From the cell containing the given text, extract its center point as (x, y) coordinate. 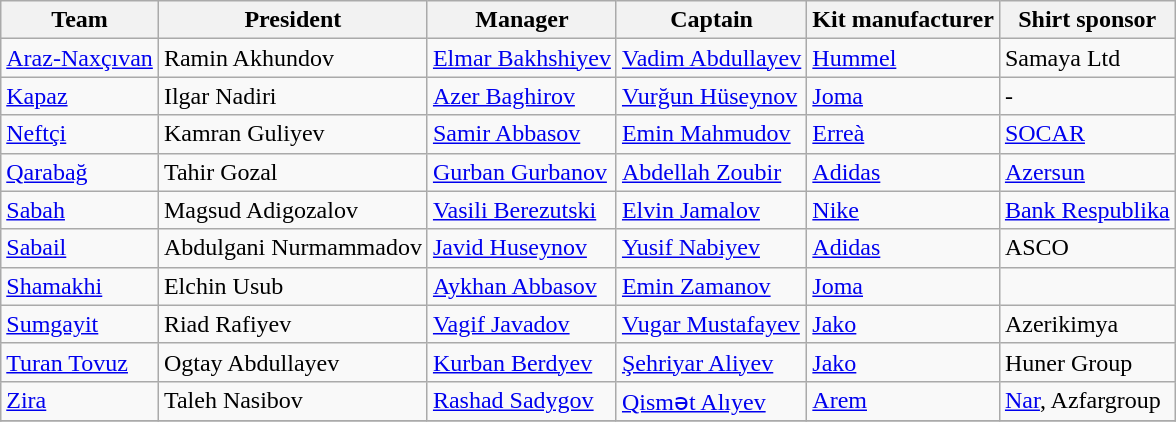
Yusif Nabiyev (711, 248)
SOCAR (1087, 134)
Magsud Adigozalov (292, 210)
Sabah (80, 210)
Aykhan Abbasov (522, 286)
Captain (711, 20)
Kapaz (80, 96)
Rashad Sadygov (522, 401)
Samir Abbasov (522, 134)
Ogtay Abdullayev (292, 362)
Azer Baghirov (522, 96)
Zira (80, 401)
Qismət Alıyev (711, 401)
Erreà (904, 134)
Elchin Usub (292, 286)
Vugar Mustafayev (711, 324)
Emin Mahmudov (711, 134)
Ramin Akhundov (292, 58)
Huner Group (1087, 362)
Riad Rafiyev (292, 324)
Ilgar Nadiri (292, 96)
Arem (904, 401)
Gurban Gurbanov (522, 172)
Azerikimya (1087, 324)
Abdulgani Nurmammadov (292, 248)
Azersun (1087, 172)
Turan Tovuz (80, 362)
Vasili Berezutski (522, 210)
Kurban Berdyev (522, 362)
Nike (904, 210)
Shirt sponsor (1087, 20)
Samaya Ltd (1087, 58)
Team (80, 20)
Nar, Azfargroup (1087, 401)
Javid Huseynov (522, 248)
Manager (522, 20)
Abdellah Zoubir (711, 172)
Vagif Javadov (522, 324)
Hummel (904, 58)
Taleh Nasibov (292, 401)
Sabail (80, 248)
Qarabağ (80, 172)
President (292, 20)
Shamakhi (80, 286)
Şehriyar Aliyev (711, 362)
- (1087, 96)
Neftçi (80, 134)
Kamran Guliyev (292, 134)
Elmar Bakhshiyev (522, 58)
Vurğun Hüseynov (711, 96)
Bank Respublika (1087, 210)
Vadim Abdullayev (711, 58)
Araz-Naxçıvan (80, 58)
Sumgayit (80, 324)
Elvin Jamalov (711, 210)
Kit manufacturer (904, 20)
Emin Zamanov (711, 286)
ASCO (1087, 248)
Tahir Gozal (292, 172)
